Scan for the cell matching the given text and deliver its [x, y] coordinate at center. 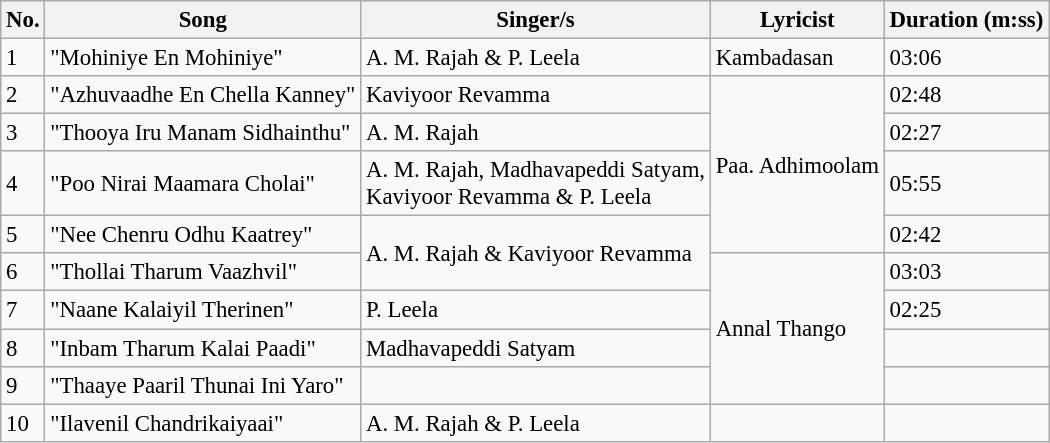
No. [23, 20]
02:48 [966, 95]
"Naane Kalaiyil Therinen" [203, 310]
7 [23, 310]
"Poo Nirai Maamara Cholai" [203, 184]
"Inbam Tharum Kalai Paadi" [203, 348]
"Nee Chenru Odhu Kaatrey" [203, 235]
5 [23, 235]
4 [23, 184]
8 [23, 348]
9 [23, 385]
02:42 [966, 235]
Singer/s [536, 20]
3 [23, 133]
03:06 [966, 58]
"Thooya Iru Manam Sidhainthu" [203, 133]
2 [23, 95]
6 [23, 273]
A. M. Rajah, Madhavapeddi Satyam,Kaviyoor Revamma & P. Leela [536, 184]
Lyricist [797, 20]
10 [23, 423]
A. M. Rajah & Kaviyoor Revamma [536, 254]
02:25 [966, 310]
03:03 [966, 273]
A. M. Rajah [536, 133]
Kaviyoor Revamma [536, 95]
1 [23, 58]
"Thaaye Paaril Thunai Ini Yaro" [203, 385]
"Ilavenil Chandrikaiyaai" [203, 423]
"Thollai Tharum Vaazhvil" [203, 273]
Duration (m:ss) [966, 20]
Annal Thango [797, 329]
"Mohiniye En Mohiniye" [203, 58]
Song [203, 20]
Kambadasan [797, 58]
Paa. Adhimoolam [797, 164]
05:55 [966, 184]
"Azhuvaadhe En Chella Kanney" [203, 95]
P. Leela [536, 310]
02:27 [966, 133]
Madhavapeddi Satyam [536, 348]
